Find where the given text appears and provide that cell's center as (x, y) coordinate. 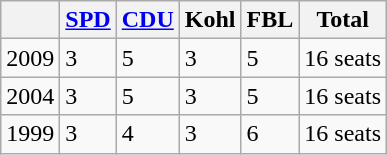
6 (270, 134)
2004 (30, 96)
CDU (148, 20)
2009 (30, 58)
Total (343, 20)
4 (148, 134)
FBL (270, 20)
SPD (88, 20)
1999 (30, 134)
Kohl (210, 20)
